Extract the (x, y) coordinate from the center of the cell holding the provided text.  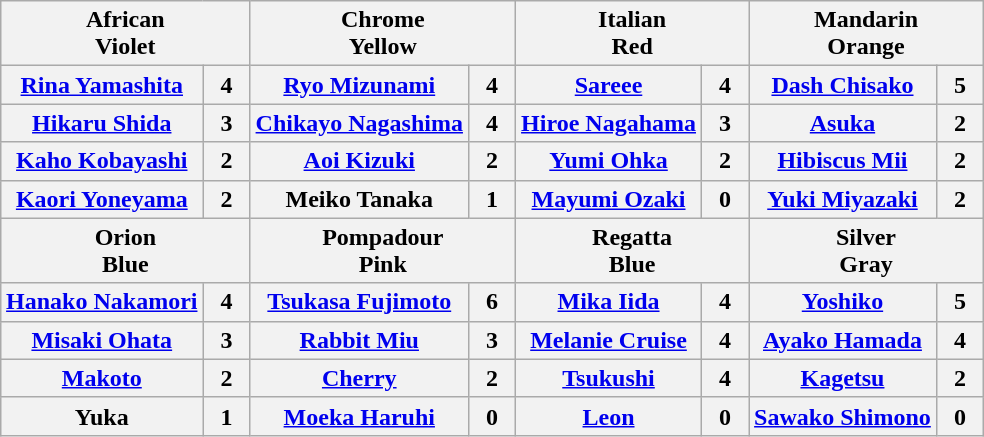
Rina Yamashita (102, 85)
Mayumi Ozaki (609, 199)
Tsukasa Fujimoto (359, 302)
Kaori Yoneyama (102, 199)
Sawako Shimono (843, 416)
PompadourPink (383, 250)
SilverGray (866, 250)
Misaki Ohata (102, 340)
Asuka (843, 123)
Sareee (609, 85)
OrionBlue (126, 250)
Kaho Kobayashi (102, 161)
Chikayo Nagashima (359, 123)
Aoi Kizuki (359, 161)
MandarinOrange (866, 34)
Hiroe Nagahama (609, 123)
Hikaru Shida (102, 123)
Hanako Nakamori (102, 302)
Kagetsu (843, 378)
Yuka (102, 416)
Cherry (359, 378)
Melanie Cruise (609, 340)
ItalianRed (632, 34)
Tsukushi (609, 378)
Leon (609, 416)
ChromeYellow (383, 34)
Ryo Mizunami (359, 85)
RegattaBlue (632, 250)
Ayako Hamada (843, 340)
6 (492, 302)
Makoto (102, 378)
Yuki Miyazaki (843, 199)
Moeka Haruhi (359, 416)
AfricanViolet (126, 34)
Rabbit Miu (359, 340)
Dash Chisako (843, 85)
Yumi Ohka (609, 161)
Hibiscus Mii (843, 161)
Yoshiko (843, 302)
Meiko Tanaka (359, 199)
Mika Iida (609, 302)
